From the cell containing the given text, extract its center point as (X, Y) coordinate. 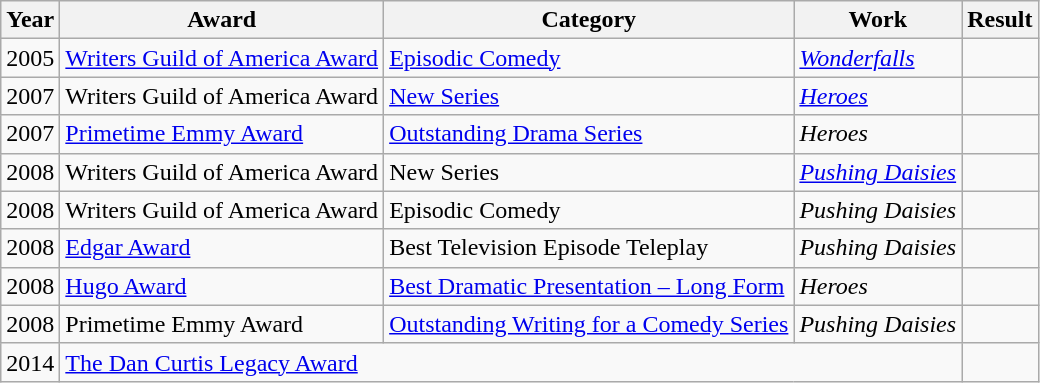
Wonderfalls (878, 58)
Edgar Award (222, 248)
Outstanding Writing for a Comedy Series (589, 324)
Best Dramatic Presentation – Long Form (589, 286)
2005 (30, 58)
Result (1000, 20)
Outstanding Drama Series (589, 134)
2014 (30, 362)
The Dan Curtis Legacy Award (511, 362)
Work (878, 20)
Hugo Award (222, 286)
Award (222, 20)
Category (589, 20)
Year (30, 20)
Best Television Episode Teleplay (589, 248)
